Locate the cell with the specified text and output its (x, y) center coordinate. 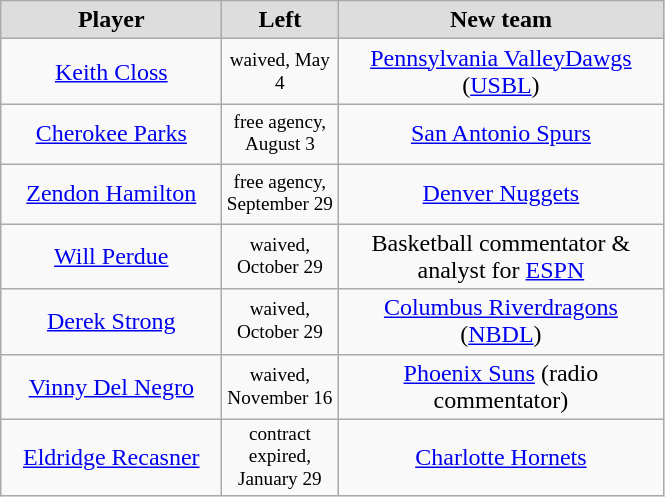
Left (280, 20)
Eldridge Recasner (112, 458)
free agency, August 3 (280, 134)
waived, November 16 (280, 386)
Will Perdue (112, 256)
Derek Strong (112, 322)
San Antonio Spurs (501, 134)
Phoenix Suns (radio commentator) (501, 386)
Cherokee Parks (112, 134)
New team (501, 20)
Charlotte Hornets (501, 458)
free agency, September 29 (280, 194)
Pennsylvania ValleyDawgs (USBL) (501, 72)
contract expired, January 29 (280, 458)
Player (112, 20)
Basketball commentator & analyst for ESPN (501, 256)
Zendon Hamilton (112, 194)
Columbus Riverdragons (NBDL) (501, 322)
Vinny Del Negro (112, 386)
waived, May 4 (280, 72)
Denver Nuggets (501, 194)
Keith Closs (112, 72)
